Pinpoint the cell where the given text exists, returning its (X, Y) midpoint coordinate. 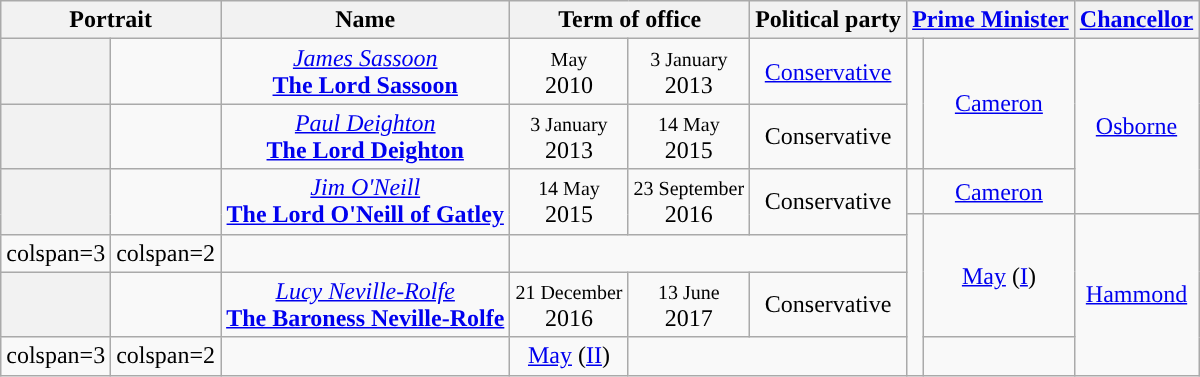
James SassoonThe Lord Sassoon (366, 72)
Osborne (1136, 126)
Lucy Neville-RolfeThe Baroness Neville-Rolfe (366, 304)
21 December2016 (569, 304)
Paul DeightonThe Lord Deighton (366, 136)
Portrait (111, 20)
Hammond (1136, 294)
May (I) (998, 276)
Jim O'NeillThe Lord O'Neill of Gatley (366, 202)
Chancellor (1136, 20)
Prime Minister (991, 20)
Name (366, 20)
23 September2016 (689, 202)
May (II) (569, 356)
Term of office (630, 20)
Political party (828, 20)
May2010 (569, 72)
13 June2017 (689, 304)
